Output the (x, y) coordinate of the center of the cell containing the given text.  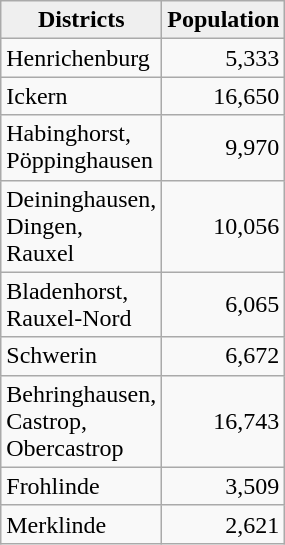
10,056 (224, 226)
Merklinde (82, 524)
Districts (82, 20)
Behringhausen,Castrop,Obercastrop (82, 421)
Ickern (82, 96)
Henrichenburg (82, 58)
Bladenhorst,Rauxel-Nord (82, 304)
Habinghorst,Pöppinghausen (82, 148)
Schwerin (82, 356)
Deininghausen,Dingen,Rauxel (82, 226)
2,621 (224, 524)
Population (224, 20)
16,743 (224, 421)
Frohlinde (82, 486)
9,970 (224, 148)
6,672 (224, 356)
16,650 (224, 96)
5,333 (224, 58)
3,509 (224, 486)
6,065 (224, 304)
